Return [x, y] of the center of cell containing provided text 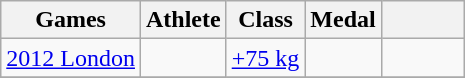
Medal [343, 20]
2012 London [71, 58]
Athlete [183, 20]
Class [266, 20]
+75 kg [266, 58]
Games [71, 20]
